Search for the cell housing the specified text and yield its [x, y] center coordinate. 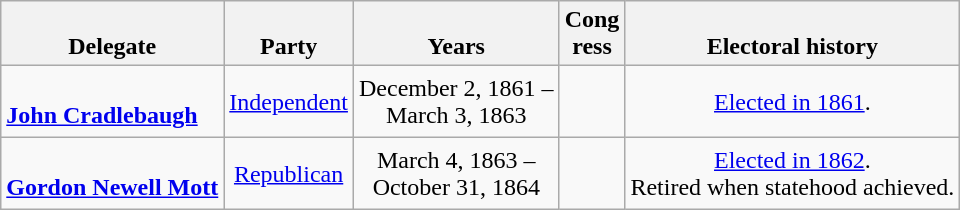
Elected in 1862.Retired when statehood achieved. [792, 174]
John Cradlebaugh [112, 102]
Delegate [112, 34]
Elected in 1861. [792, 102]
March 4, 1863 –October 31, 1864 [456, 174]
Electoral history [792, 34]
December 2, 1861 –March 3, 1863 [456, 102]
Years [456, 34]
Independent [289, 102]
Republican [289, 174]
Party [289, 34]
Congress [592, 34]
Gordon Newell Mott [112, 174]
